Identify which cell holds the provided text, then report its [X, Y] central coordinate. 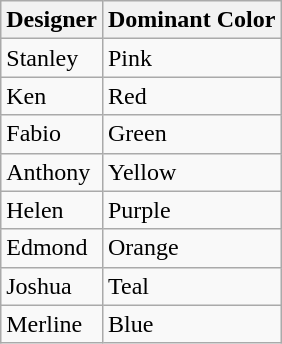
Ken [52, 96]
Merline [52, 324]
Green [191, 134]
Orange [191, 248]
Teal [191, 286]
Yellow [191, 172]
Red [191, 96]
Pink [191, 58]
Blue [191, 324]
Joshua [52, 286]
Stanley [52, 58]
Designer [52, 20]
Anthony [52, 172]
Edmond [52, 248]
Fabio [52, 134]
Dominant Color [191, 20]
Helen [52, 210]
Purple [191, 210]
